Find where the given text appears and provide that cell's center as [x, y] coordinate. 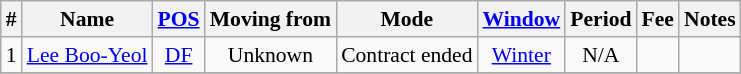
Winter [521, 55]
# [12, 19]
N/A [600, 55]
Lee Boo-Yeol [88, 55]
Unknown [270, 55]
Window [521, 19]
1 [12, 55]
POS [179, 19]
Mode [406, 19]
Notes [710, 19]
DF [179, 55]
Period [600, 19]
Contract ended [406, 55]
Moving from [270, 19]
Fee [657, 19]
Name [88, 19]
